Return [x, y] of the center of cell containing provided text 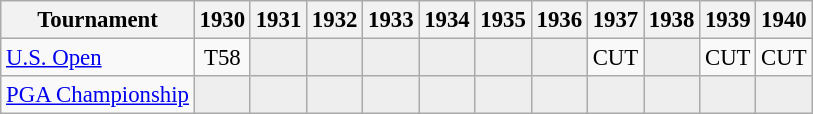
1932 [335, 20]
1938 [672, 20]
U.S. Open [98, 58]
1934 [447, 20]
1937 [615, 20]
1940 [784, 20]
T58 [222, 58]
1933 [391, 20]
Tournament [98, 20]
1931 [278, 20]
1936 [559, 20]
1935 [503, 20]
PGA Championship [98, 95]
1939 [728, 20]
1930 [222, 20]
